Scan for the cell matching the given text and deliver its [X, Y] coordinate at center. 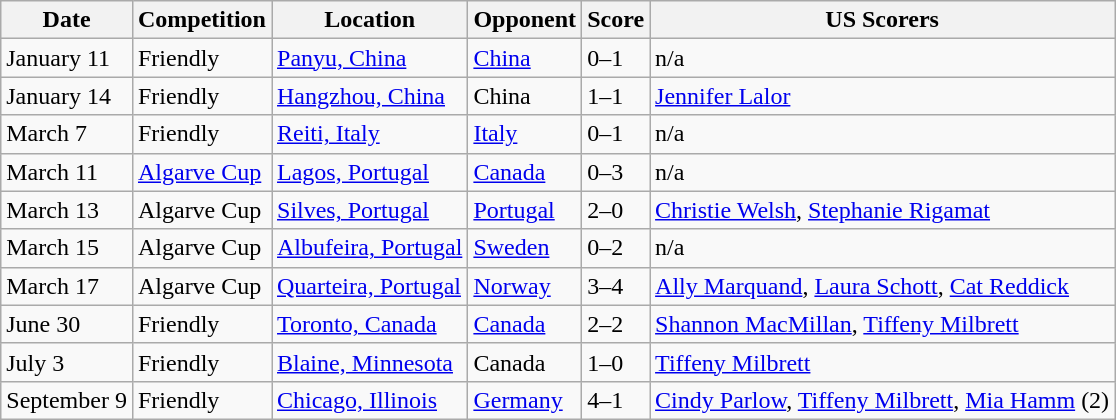
Jennifer Lalor [882, 96]
Tiffeny Milbrett [882, 362]
Date [67, 20]
1–1 [616, 96]
Chicago, Illinois [370, 400]
March 17 [67, 286]
March 11 [67, 172]
Cindy Parlow, Tiffeny Milbrett, Mia Hamm (2) [882, 400]
Toronto, Canada [370, 324]
Norway [525, 286]
Blaine, Minnesota [370, 362]
September 9 [67, 400]
Silves, Portugal [370, 210]
January 11 [67, 58]
Hangzhou, China [370, 96]
Italy [525, 134]
Portugal [525, 210]
Shannon MacMillan, Tiffeny Milbrett [882, 324]
Christie Welsh, Stephanie Rigamat [882, 210]
Reiti, Italy [370, 134]
Albufeira, Portugal [370, 248]
Sweden [525, 248]
Competition [202, 20]
January 14 [67, 96]
June 30 [67, 324]
2–2 [616, 324]
Quarteira, Portugal [370, 286]
1–0 [616, 362]
Ally Marquand, Laura Schott, Cat Reddick [882, 286]
Panyu, China [370, 58]
Score [616, 20]
0–2 [616, 248]
March 15 [67, 248]
Opponent [525, 20]
3–4 [616, 286]
July 3 [67, 362]
March 13 [67, 210]
4–1 [616, 400]
Germany [525, 400]
US Scorers [882, 20]
Location [370, 20]
2–0 [616, 210]
0–3 [616, 172]
March 7 [67, 134]
Lagos, Portugal [370, 172]
